From the cell containing the given text, extract its center point as (x, y) coordinate. 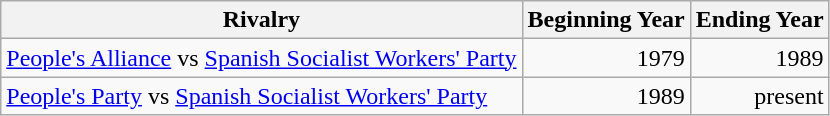
Ending Year (760, 20)
People's Alliance vs Spanish Socialist Workers' Party (262, 58)
present (760, 96)
Beginning Year (606, 20)
1979 (606, 58)
Rivalry (262, 20)
People's Party vs Spanish Socialist Workers' Party (262, 96)
